Pinpoint the cell where the given text exists, returning its (X, Y) midpoint coordinate. 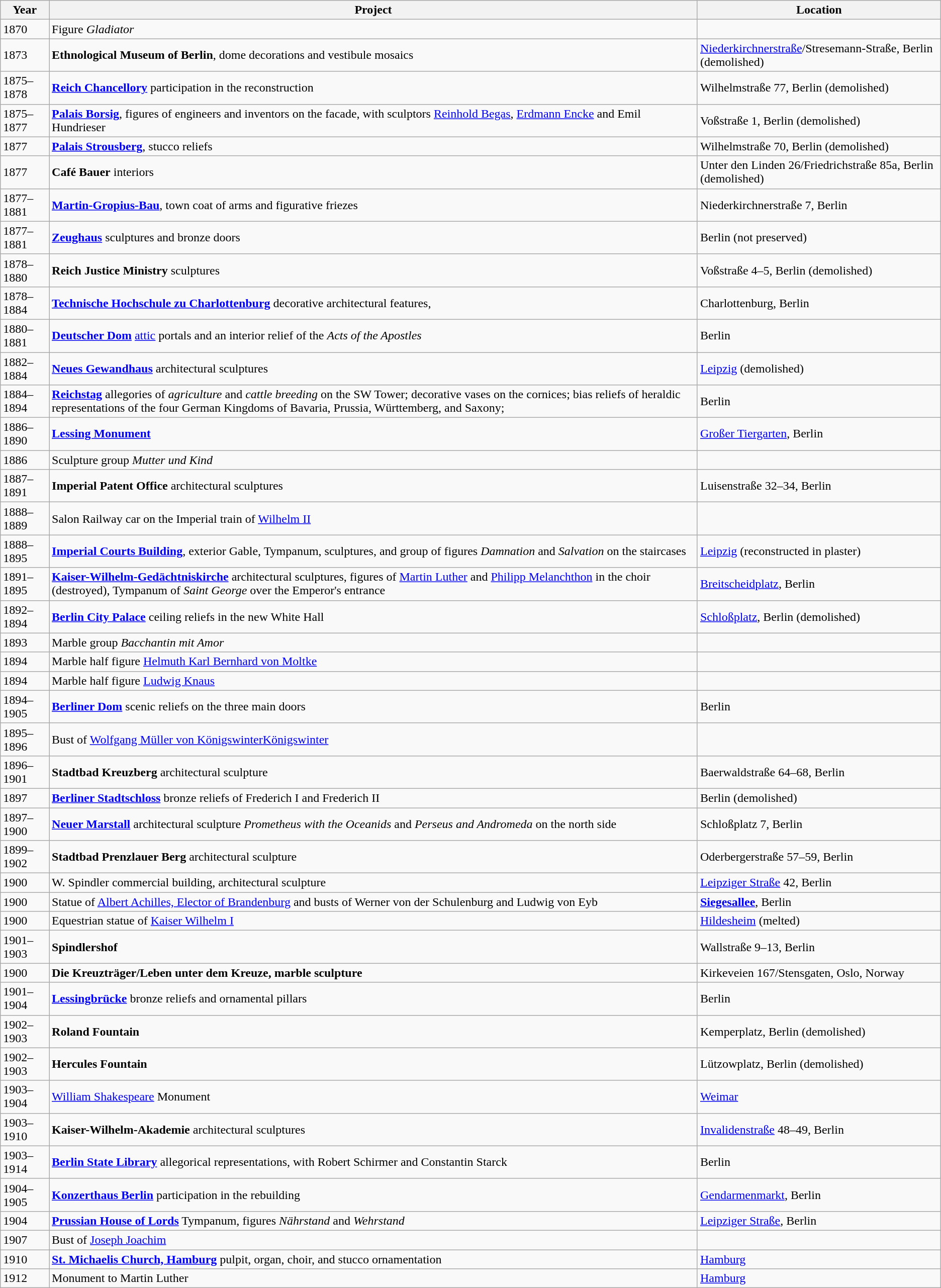
Reich Justice Ministry sculptures (373, 270)
Voßstraße 4–5, Berlin (demolished) (819, 270)
1873 (25, 55)
1880–1881 (25, 336)
1903–1914 (25, 1162)
Lessingbrücke bronze reliefs and ornamental pillars (373, 998)
Neues Gewandhaus architectural sculptures (373, 368)
1886–1890 (25, 434)
1878–1880 (25, 270)
Berliner Dom scenic reliefs on the three main doors (373, 707)
Charlottenburg, Berlin (819, 303)
1903–1904 (25, 1097)
Kaiser-Wilhelm-Akademie architectural sculptures (373, 1129)
Luisenstraße 32–34, Berlin (819, 486)
Year (25, 10)
Berlin City Palace ceiling reliefs in the new White Hall (373, 616)
Imperial Patent Office architectural sculptures (373, 486)
Leipziger Straße, Berlin (819, 1221)
1888–1889 (25, 519)
Palais Borsig, figures of engineers and inventors on the facade, with sculptors Reinhold Begas, Erdmann Encke and Emil Hundrieser (373, 121)
Imperial Courts Building, exterior Gable, Tympanum, sculptures, and group of figures Damnation and Salvation on the staircases (373, 551)
1884–1894 (25, 401)
Neuer Marstall architectural sculpture Prometheus with the Oceanids and Perseus and Andromeda on the north side (373, 823)
1888–1895 (25, 551)
1894–1905 (25, 707)
W. Spindler commercial building, architectural sculpture (373, 883)
Monument to Martin Luther (373, 1278)
1870 (25, 29)
1897–1900 (25, 823)
Wallstraße 9–13, Berlin (819, 947)
Wilhelmstraße 77, Berlin (demolished) (819, 87)
Deutscher Dom attic portals and an interior relief of the Acts of the Apostles (373, 336)
Schloßplatz 7, Berlin (819, 823)
Siegesallee, Berlin (819, 902)
1875–1877 (25, 121)
Reich Chancellory participation in the reconstruction (373, 87)
Baerwaldstraße 64–68, Berlin (819, 772)
Stadtbad Prenzlauer Berg architectural sculpture (373, 857)
Marble half figure Helmuth Karl Bernhard von Moltke (373, 662)
Niederkirchnerstraße/Stresemann-Straße, Berlin (demolished) (819, 55)
Die Kreuzträger/Leben unter dem Kreuze, marble sculpture (373, 973)
Project (373, 10)
1901–1903 (25, 947)
1907 (25, 1240)
Berliner Stadtschloss bronze reliefs of Frederich I and Frederich II (373, 798)
1912 (25, 1278)
Weimar (819, 1097)
Marble half figure Ludwig Knaus (373, 681)
Kemperplatz, Berlin (demolished) (819, 1032)
Salon Railway car on the Imperial train of Wilhelm II (373, 519)
1886 (25, 460)
Invalidenstraße 48–49, Berlin (819, 1129)
1892–1894 (25, 616)
Equestrian statue of Kaiser Wilhelm I (373, 921)
Großer Tiergarten, Berlin (819, 434)
1882–1884 (25, 368)
Berlin (demolished) (819, 798)
Voßstraße 1, Berlin (demolished) (819, 121)
Niederkirchnerstraße 7, Berlin (819, 205)
Kirkeveien 167/Stensgaten, Oslo, Norway (819, 973)
Leipzig (demolished) (819, 368)
Ethnological Museum of Berlin, dome decorations and vestibule mosaics (373, 55)
Konzerthaus Berlin participation in the rebuilding (373, 1194)
Lessing Monument (373, 434)
Oderbergerstraße 57–59, Berlin (819, 857)
1897 (25, 798)
Wilhelmstraße 70, Berlin (demolished) (819, 146)
Sculpture group Mutter und Kind (373, 460)
1901–1904 (25, 998)
Statue of Albert Achilles, Elector of Brandenburg and busts of Werner von der Schulenburg and Ludwig von Eyb (373, 902)
Figure Gladiator (373, 29)
Marble group Bacchantin mit Amor (373, 642)
Hildesheim (melted) (819, 921)
1904 (25, 1221)
1893 (25, 642)
Lützowplatz, Berlin (demolished) (819, 1064)
1895–1896 (25, 739)
Schloßplatz, Berlin (demolished) (819, 616)
Berlin State Library allegorical representations, with Robert Schirmer and Constantin Starck (373, 1162)
Café Bauer interiors (373, 172)
Unter den Linden 26/Friedrichstraße 85a, Berlin (demolished) (819, 172)
1899–1902 (25, 857)
Bust of Wolfgang Müller von KönigswinterKönigswinter (373, 739)
1878–1884 (25, 303)
Breitscheidplatz, Berlin (819, 584)
1875–1878 (25, 87)
1891–1895 (25, 584)
Hercules Fountain (373, 1064)
1896–1901 (25, 772)
Roland Fountain (373, 1032)
Leipzig (reconstructed in plaster) (819, 551)
St. Michaelis Church, Hamburg pulpit, organ, choir, and stucco ornamentation (373, 1259)
Palais Strousberg, stucco reliefs (373, 146)
1887–1891 (25, 486)
Gendarmenmarkt, Berlin (819, 1194)
Martin-Gropius-Bau, town coat of arms and figurative friezes (373, 205)
Leipziger Straße 42, Berlin (819, 883)
Location (819, 10)
1904–1905 (25, 1194)
Bust of Joseph Joachim (373, 1240)
Prussian House of Lords Tympanum, figures Nährstand and Wehrstand (373, 1221)
1910 (25, 1259)
Stadtbad Kreuzberg architectural sculpture (373, 772)
1903–1910 (25, 1129)
William Shakespeare Monument (373, 1097)
Berlin (not preserved) (819, 237)
Technische Hochschule zu Charlottenburg decorative architectural features, (373, 303)
Zeughaus sculptures and bronze doors (373, 237)
Spindlershof (373, 947)
